Return the [X, Y] coordinate for the center point of the cell that contains the specified text.  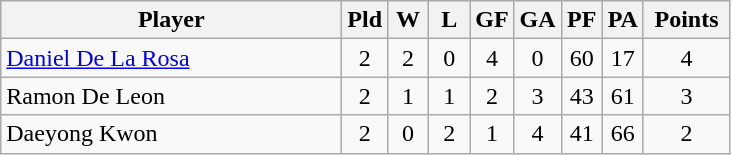
43 [582, 96]
PF [582, 20]
61 [622, 96]
Ramon De Leon [172, 96]
PA [622, 20]
41 [582, 134]
66 [622, 134]
L [450, 20]
W [408, 20]
Pld [365, 20]
Daniel De La Rosa [172, 58]
GF [492, 20]
Player [172, 20]
Points [686, 20]
60 [582, 58]
Daeyong Kwon [172, 134]
17 [622, 58]
GA [538, 20]
